Capture the cell that displays the provided text and extract its [X, Y] central coordinate. 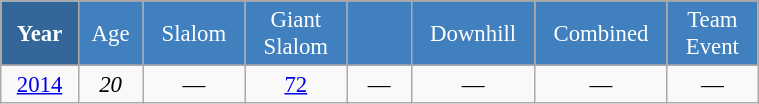
Age [110, 34]
Team Event [712, 34]
2014 [40, 85]
Year [40, 34]
GiantSlalom [296, 34]
20 [110, 85]
72 [296, 85]
Combined [601, 34]
Slalom [194, 34]
Downhill [472, 34]
